Determine the (X, Y) coordinate at the center of the cell enclosing the given text.  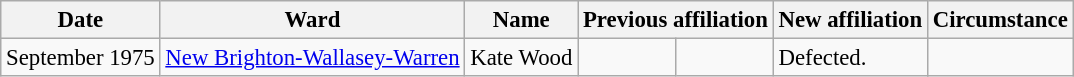
Date (80, 20)
Defected. (850, 58)
New affiliation (850, 20)
New Brighton-Wallasey-Warren (312, 58)
Previous affiliation (676, 20)
Ward (312, 20)
Kate Wood (522, 58)
Circumstance (1000, 20)
Name (522, 20)
September 1975 (80, 58)
